Detect which cell encompasses the target text, then output its (X, Y) center coordinate. 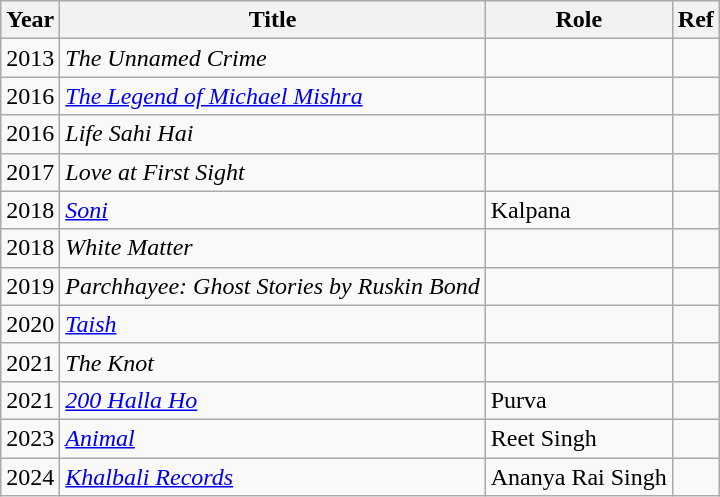
Reet Singh (578, 438)
Purva (578, 400)
Khalbali Records (272, 477)
Title (272, 20)
The Legend of Michael Mishra (272, 96)
Kalpana (578, 210)
Animal (272, 438)
White Matter (272, 248)
Parchhayee: Ghost Stories by Ruskin Bond (272, 286)
2023 (30, 438)
Ref (696, 20)
Love at First Sight (272, 172)
2017 (30, 172)
2013 (30, 58)
Taish (272, 324)
The Knot (272, 362)
2019 (30, 286)
2020 (30, 324)
The Unnamed Crime (272, 58)
Soni (272, 210)
200 Halla Ho (272, 400)
Role (578, 20)
Ananya Rai Singh (578, 477)
2024 (30, 477)
Year (30, 20)
Life Sahi Hai (272, 134)
